Pinpoint the cell where the given text exists, returning its (x, y) midpoint coordinate. 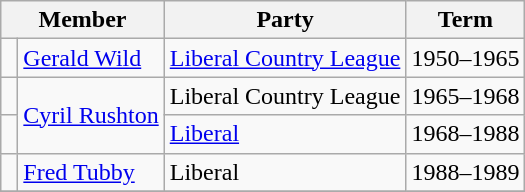
Fred Tubby (91, 172)
Term (466, 20)
Party (285, 20)
Cyril Rushton (91, 115)
1988–1989 (466, 172)
1965–1968 (466, 96)
Gerald Wild (91, 58)
Member (82, 20)
1968–1988 (466, 134)
1950–1965 (466, 58)
